Output the [x, y] coordinate of the center of the cell containing the given text.  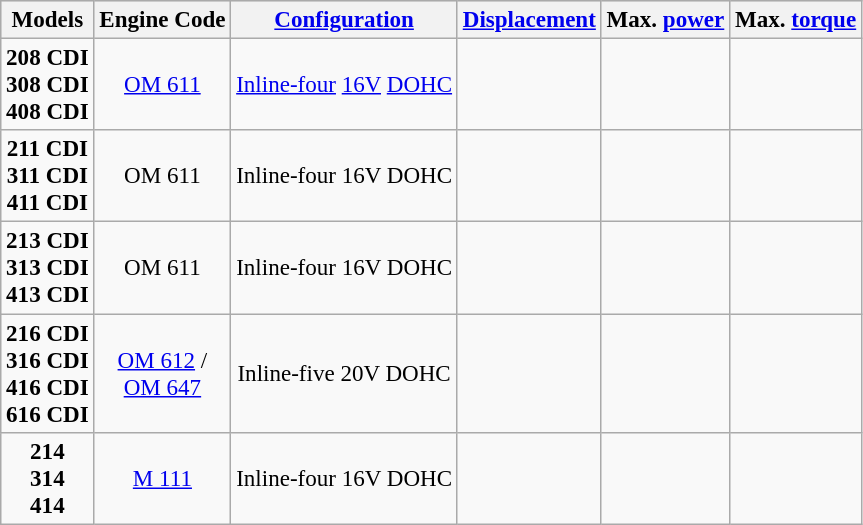
Models [48, 20]
Max. torque [796, 20]
216 CDI316 CDI416 CDI616 CDI [48, 374]
Configuration [344, 20]
208 CDI308 CDI408 CDI [48, 85]
OM 612 /OM 647 [162, 374]
M 111 [162, 479]
213 CDI313 CDI413 CDI [48, 268]
Inline-five 20V DOHC [344, 374]
Displacement [529, 20]
Max. power [665, 20]
Engine Code [162, 20]
211 CDI311 CDI411 CDI [48, 176]
214314414 [48, 479]
